From the cell containing the given text, extract its center point as [X, Y] coordinate. 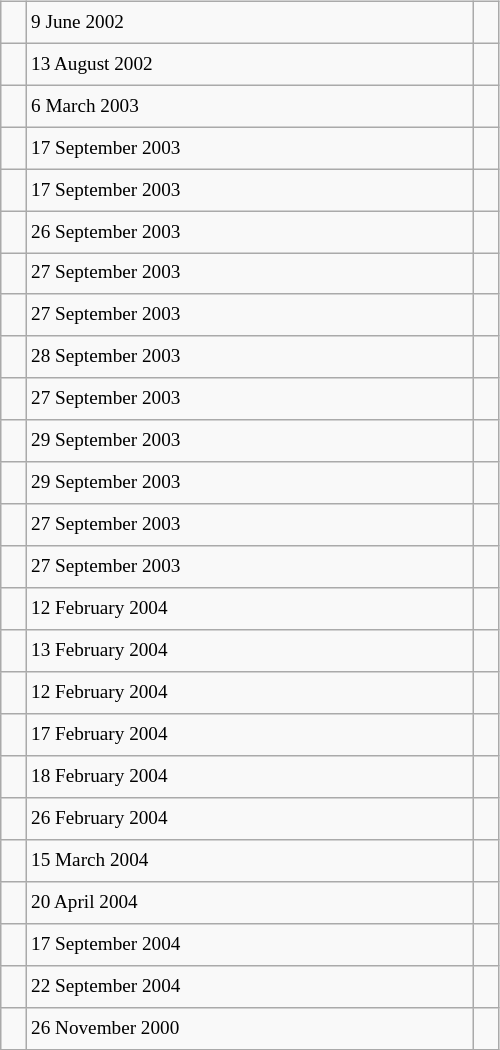
9 June 2002 [249, 22]
26 November 2000 [249, 1028]
6 March 2003 [249, 106]
28 September 2003 [249, 357]
20 April 2004 [249, 902]
18 February 2004 [249, 777]
17 February 2004 [249, 735]
13 February 2004 [249, 651]
15 March 2004 [249, 861]
13 August 2002 [249, 64]
22 September 2004 [249, 986]
26 September 2003 [249, 232]
17 September 2004 [249, 944]
26 February 2004 [249, 819]
